Find where the given text appears and provide that cell's center as [x, y] coordinate. 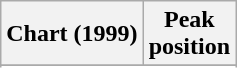
Peakposition [189, 34]
Chart (1999) [72, 34]
